Find where the given text appears and provide that cell's center as [X, Y] coordinate. 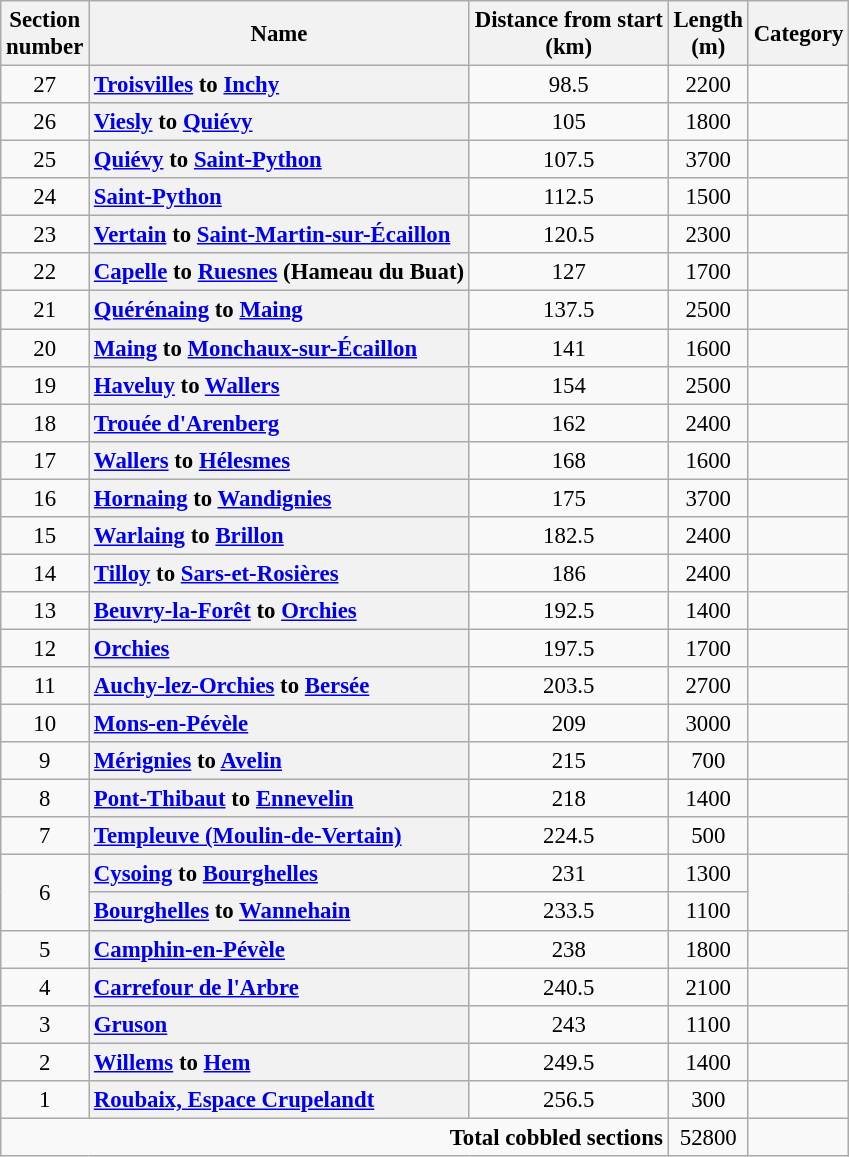
Hornaing to Wandignies [280, 498]
Templeuve (Moulin-de-Vertain) [280, 836]
26 [45, 122]
Camphin-en-Pévèle [280, 949]
Vertain to Saint-Martin-sur-Écaillon [280, 235]
249.5 [568, 1062]
2700 [708, 686]
Trouée d'Arenberg [280, 423]
Quiévy to Saint-Python [280, 160]
175 [568, 498]
2200 [708, 85]
1500 [708, 197]
192.5 [568, 611]
4 [45, 987]
238 [568, 949]
Saint-Python [280, 197]
7 [45, 836]
25 [45, 160]
Maing to Monchaux-sur-Écaillon [280, 348]
8 [45, 799]
21 [45, 310]
Viesly to Quiévy [280, 122]
5 [45, 949]
120.5 [568, 235]
Bourghelles to Wannehain [280, 912]
700 [708, 761]
98.5 [568, 85]
256.5 [568, 1100]
218 [568, 799]
11 [45, 686]
Total cobbled sections [334, 1137]
23 [45, 235]
1300 [708, 874]
22 [45, 273]
14 [45, 573]
Distance from start(km) [568, 34]
Willems to Hem [280, 1062]
243 [568, 1024]
233.5 [568, 912]
Pont-Thibaut to Ennevelin [280, 799]
162 [568, 423]
Roubaix, Espace Crupelandt [280, 1100]
12 [45, 648]
500 [708, 836]
24 [45, 197]
Warlaing to Brillon [280, 536]
Length(m) [708, 34]
Mons-en-Pévèle [280, 724]
Orchies [280, 648]
Wallers to Hélesmes [280, 460]
27 [45, 85]
168 [568, 460]
Beuvry-la-Forêt to Orchies [280, 611]
2100 [708, 987]
107.5 [568, 160]
105 [568, 122]
10 [45, 724]
Haveluy to Wallers [280, 385]
240.5 [568, 987]
Sectionnumber [45, 34]
141 [568, 348]
137.5 [568, 310]
209 [568, 724]
127 [568, 273]
17 [45, 460]
2 [45, 1062]
224.5 [568, 836]
154 [568, 385]
Troisvilles to Inchy [280, 85]
Gruson [280, 1024]
6 [45, 892]
18 [45, 423]
203.5 [568, 686]
Cysoing to Bourghelles [280, 874]
182.5 [568, 536]
3 [45, 1024]
13 [45, 611]
231 [568, 874]
Carrefour de l'Arbre [280, 987]
197.5 [568, 648]
3000 [708, 724]
16 [45, 498]
Category [798, 34]
215 [568, 761]
Tilloy to Sars-et-Rosières [280, 573]
Quérénaing to Maing [280, 310]
52800 [708, 1137]
1 [45, 1100]
9 [45, 761]
20 [45, 348]
15 [45, 536]
2300 [708, 235]
Capelle to Ruesnes (Hameau du Buat) [280, 273]
112.5 [568, 197]
Auchy-lez-Orchies to Bersée [280, 686]
Name [280, 34]
300 [708, 1100]
Mérignies to Avelin [280, 761]
186 [568, 573]
19 [45, 385]
